Search for the cell housing the specified text and yield its (X, Y) center coordinate. 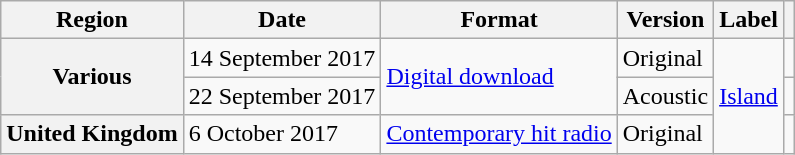
Date (282, 20)
6 October 2017 (282, 134)
22 September 2017 (282, 96)
Version (665, 20)
Label (749, 20)
Digital download (499, 77)
Island (749, 96)
Format (499, 20)
Region (92, 20)
14 September 2017 (282, 58)
Various (92, 77)
Contemporary hit radio (499, 134)
United Kingdom (92, 134)
Acoustic (665, 96)
